Find where the given text appears and provide that cell's center as (X, Y) coordinate. 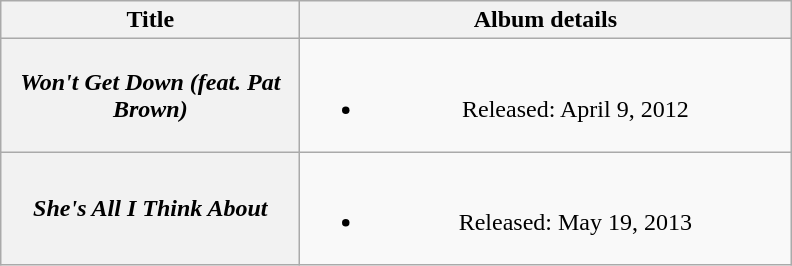
Title (150, 20)
Released: April 9, 2012 (546, 96)
Album details (546, 20)
She's All I Think About (150, 208)
Released: May 19, 2013 (546, 208)
Won't Get Down (feat. Pat Brown) (150, 96)
